Capture the cell that displays the provided text and extract its (X, Y) central coordinate. 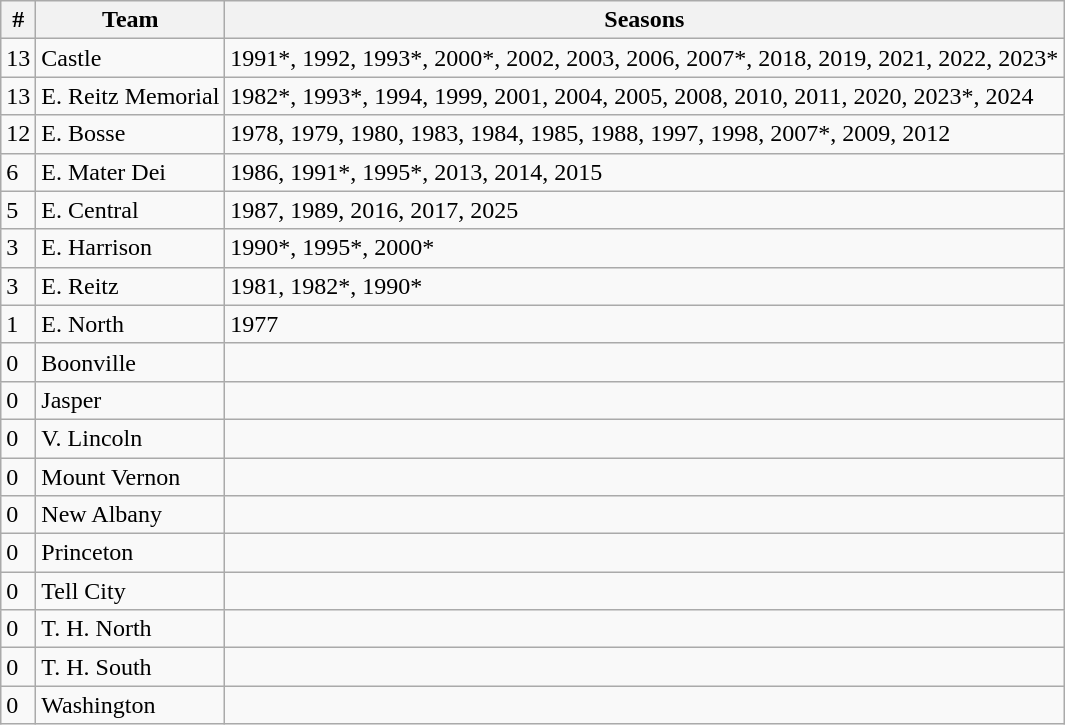
Washington (130, 705)
5 (18, 210)
Princeton (130, 553)
E. Reitz Memorial (130, 96)
1991*, 1992, 1993*, 2000*, 2002, 2003, 2006, 2007*, 2018, 2019, 2021, 2022, 2023* (644, 58)
1990*, 1995*, 2000* (644, 248)
E. Mater Dei (130, 172)
Jasper (130, 400)
1986, 1991*, 1995*, 2013, 2014, 2015 (644, 172)
# (18, 20)
Team (130, 20)
1987, 1989, 2016, 2017, 2025 (644, 210)
Seasons (644, 20)
E. Reitz (130, 286)
1 (18, 324)
E. Central (130, 210)
6 (18, 172)
E. Bosse (130, 134)
E. North (130, 324)
1977 (644, 324)
New Albany (130, 515)
1981, 1982*, 1990* (644, 286)
Castle (130, 58)
Mount Vernon (130, 477)
1978, 1979, 1980, 1983, 1984, 1985, 1988, 1997, 1998, 2007*, 2009, 2012 (644, 134)
12 (18, 134)
T. H. North (130, 629)
Boonville (130, 362)
E. Harrison (130, 248)
T. H. South (130, 667)
V. Lincoln (130, 438)
1982*, 1993*, 1994, 1999, 2001, 2004, 2005, 2008, 2010, 2011, 2020, 2023*, 2024 (644, 96)
Tell City (130, 591)
